Determine the (x, y) coordinate at the center of the cell enclosing the given text.  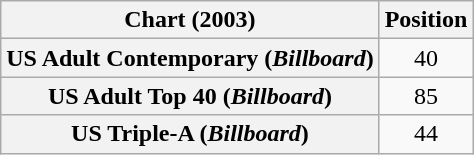
US Adult Contemporary (Billboard) (190, 58)
85 (426, 96)
Chart (2003) (190, 20)
44 (426, 134)
US Triple-A (Billboard) (190, 134)
40 (426, 58)
Position (426, 20)
US Adult Top 40 (Billboard) (190, 96)
